For the text-containing cell, return its midpoint in (x, y) coordinate format. 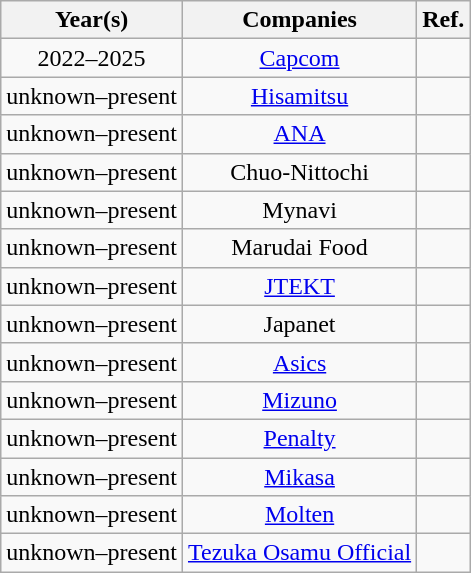
JTEKT (299, 286)
Year(s) (92, 20)
Chuo-Nittochi (299, 172)
Hisamitsu (299, 96)
Ref. (444, 20)
Mynavi (299, 210)
ANA (299, 134)
2022–2025 (92, 58)
Mikasa (299, 477)
Asics (299, 362)
Mizuno (299, 400)
Companies (299, 20)
Penalty (299, 438)
Marudai Food (299, 248)
Tezuka Osamu Official (299, 553)
Molten (299, 515)
Capcom (299, 58)
Japanet (299, 324)
